Scan for the cell matching the given text and deliver its (x, y) coordinate at center. 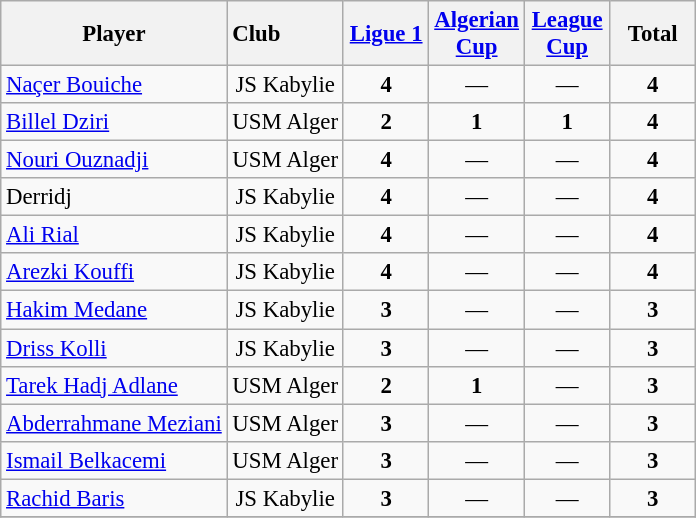
Ismail Belkacemi (114, 460)
Naçer Bouiche (114, 85)
Abderrahmane Meziani (114, 423)
Tarek Hadj Adlane (114, 385)
Billel Dziri (114, 122)
Total (653, 34)
Ali Rial (114, 235)
Driss Kolli (114, 348)
Ligue 1 (386, 34)
Hakim Medane (114, 310)
Rachid Baris (114, 498)
League Cup (567, 34)
Arezki Kouffi (114, 273)
Player (114, 34)
Club (285, 34)
Algerian Cup (476, 34)
Derridj (114, 197)
Nouri Ouznadji (114, 160)
